Scan for the cell matching the given text and deliver its (x, y) coordinate at center. 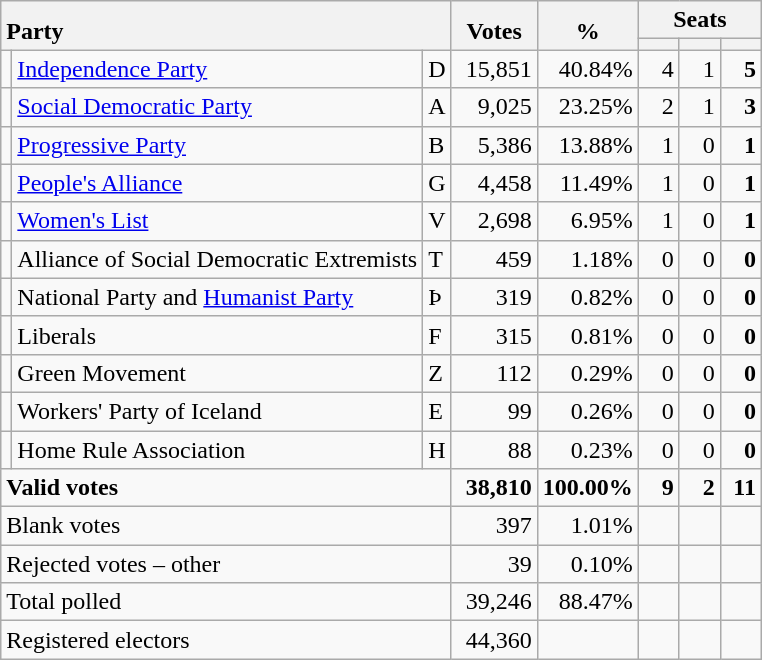
Liberals (218, 335)
88 (494, 449)
3 (740, 107)
A (437, 107)
Þ (437, 297)
112 (494, 373)
% (588, 26)
6.95% (588, 221)
Alliance of Social Democratic Extremists (218, 259)
1.01% (588, 526)
Women's List (218, 221)
T (437, 259)
G (437, 183)
459 (494, 259)
39 (494, 564)
9,025 (494, 107)
0.23% (588, 449)
1.18% (588, 259)
4,458 (494, 183)
Independence Party (218, 69)
Seats (700, 20)
319 (494, 297)
4 (658, 69)
D (437, 69)
E (437, 411)
Home Rule Association (218, 449)
88.47% (588, 602)
99 (494, 411)
People's Alliance (218, 183)
Total polled (226, 602)
Green Movement (218, 373)
Rejected votes – other (226, 564)
National Party and Humanist Party (218, 297)
2,698 (494, 221)
Party (226, 26)
Registered electors (226, 640)
0.81% (588, 335)
11.49% (588, 183)
Social Democratic Party (218, 107)
44,360 (494, 640)
Votes (494, 26)
V (437, 221)
5,386 (494, 145)
Z (437, 373)
Valid votes (226, 488)
B (437, 145)
0.26% (588, 411)
F (437, 335)
0.29% (588, 373)
38,810 (494, 488)
40.84% (588, 69)
5 (740, 69)
15,851 (494, 69)
100.00% (588, 488)
11 (740, 488)
Progressive Party (218, 145)
39,246 (494, 602)
0.82% (588, 297)
397 (494, 526)
0.10% (588, 564)
315 (494, 335)
13.88% (588, 145)
Workers' Party of Iceland (218, 411)
23.25% (588, 107)
9 (658, 488)
Blank votes (226, 526)
H (437, 449)
